Search for the cell housing the specified text and yield its (x, y) center coordinate. 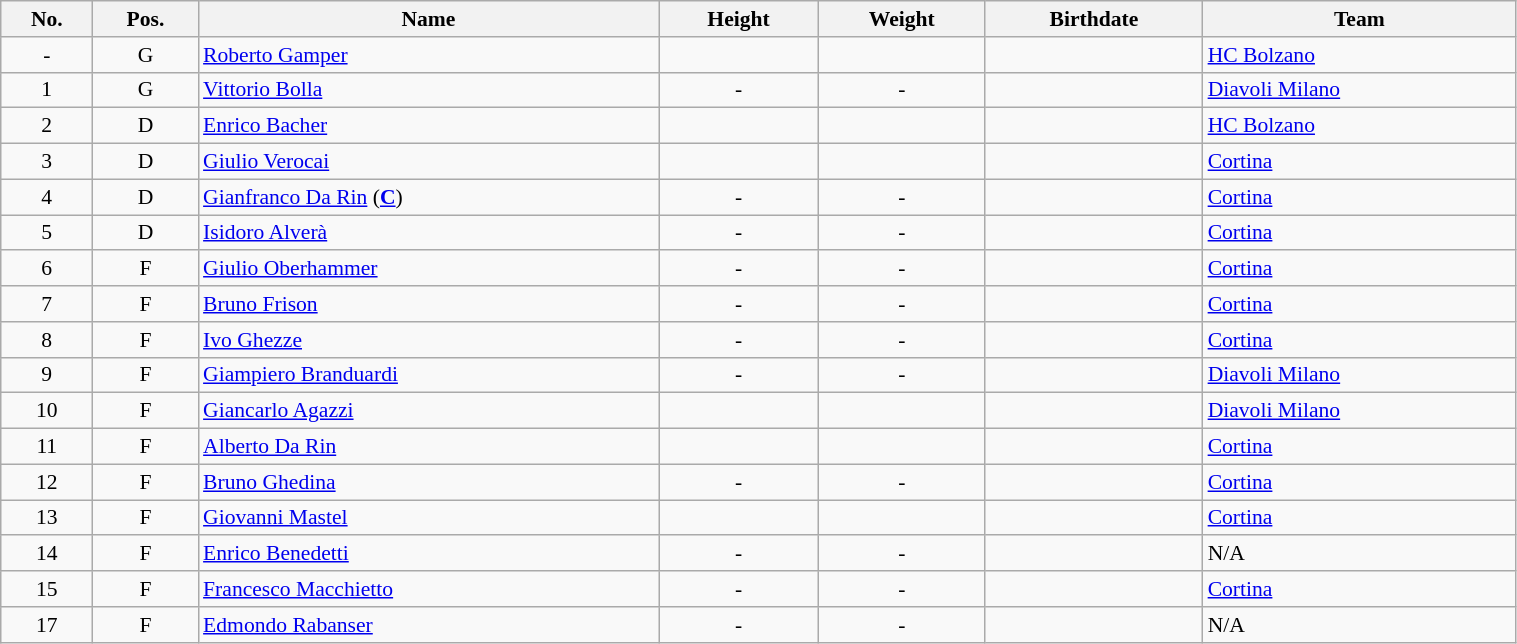
Enrico Bacher (428, 126)
17 (47, 625)
Bruno Frison (428, 304)
4 (47, 197)
Enrico Benedetti (428, 554)
Team (1360, 19)
Gianfranco Da Rin (C) (428, 197)
Alberto Da Rin (428, 447)
Weight (902, 19)
7 (47, 304)
Francesco Macchietto (428, 589)
8 (47, 340)
Giulio Oberhammer (428, 269)
Isidoro Alverà (428, 233)
Giovanni Mastel (428, 518)
1 (47, 90)
Giulio Verocai (428, 162)
3 (47, 162)
Name (428, 19)
Giampiero Branduardi (428, 375)
Bruno Ghedina (428, 482)
Pos. (146, 19)
No. (47, 19)
14 (47, 554)
6 (47, 269)
15 (47, 589)
Birthdate (1094, 19)
Height (738, 19)
Vittorio Bolla (428, 90)
Ivo Ghezze (428, 340)
2 (47, 126)
10 (47, 411)
Giancarlo Agazzi (428, 411)
11 (47, 447)
Edmondo Rabanser (428, 625)
Roberto Gamper (428, 55)
13 (47, 518)
9 (47, 375)
12 (47, 482)
5 (47, 233)
